Provide the [X, Y] coordinate of the cell's center where the given text is located.  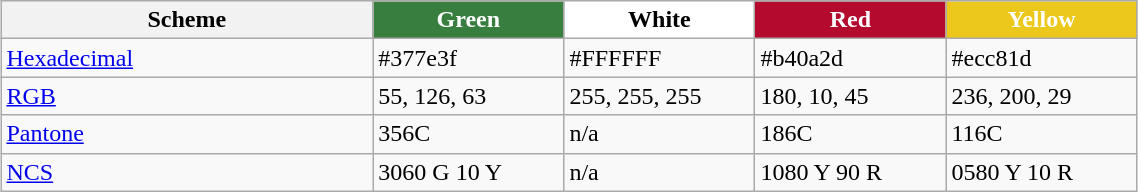
#ecc81d [1042, 58]
1080 Y 90 R [850, 172]
#FFFFFF [660, 58]
Scheme [187, 20]
116C [1042, 134]
Green [468, 20]
Yellow [1042, 20]
Red [850, 20]
55, 126, 63 [468, 96]
3060 G 10 Y [468, 172]
0580 Y 10 R [1042, 172]
180, 10, 45 [850, 96]
Pantone [187, 134]
#b40a2d [850, 58]
Hexadecimal [187, 58]
White [660, 20]
186C [850, 134]
RGB [187, 96]
356C [468, 134]
NCS [187, 172]
236, 200, 29 [1042, 96]
#377e3f [468, 58]
255, 255, 255 [660, 96]
